Capture the cell that displays the provided text and extract its (x, y) central coordinate. 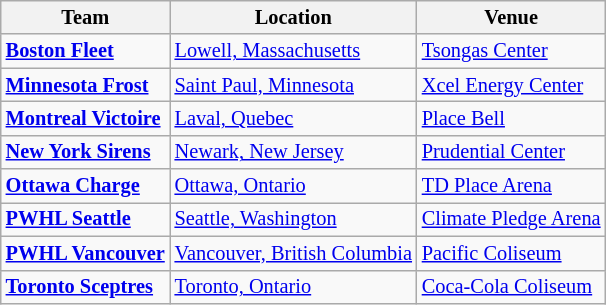
Pacific Coliseum (512, 253)
TD Place Arena (512, 186)
Location (294, 17)
Laval, Quebec (294, 118)
Toronto, Ontario (294, 287)
Newark, New Jersey (294, 152)
Prudential Center (512, 152)
Place Bell (512, 118)
Montreal Victoire (86, 118)
Ottawa Charge (86, 186)
Toronto Sceptres (86, 287)
Vancouver, British Columbia (294, 253)
Boston Fleet (86, 51)
Minnesota Frost (86, 85)
Climate Pledge Arena (512, 219)
Tsongas Center (512, 51)
Coca-Cola Coliseum (512, 287)
PWHL Vancouver (86, 253)
Lowell, Massachusetts (294, 51)
Venue (512, 17)
Saint Paul, Minnesota (294, 85)
New York Sirens (86, 152)
Team (86, 17)
PWHL Seattle (86, 219)
Xcel Energy Center (512, 85)
Ottawa, Ontario (294, 186)
Seattle, Washington (294, 219)
